From the cell containing the given text, extract its center point as (x, y) coordinate. 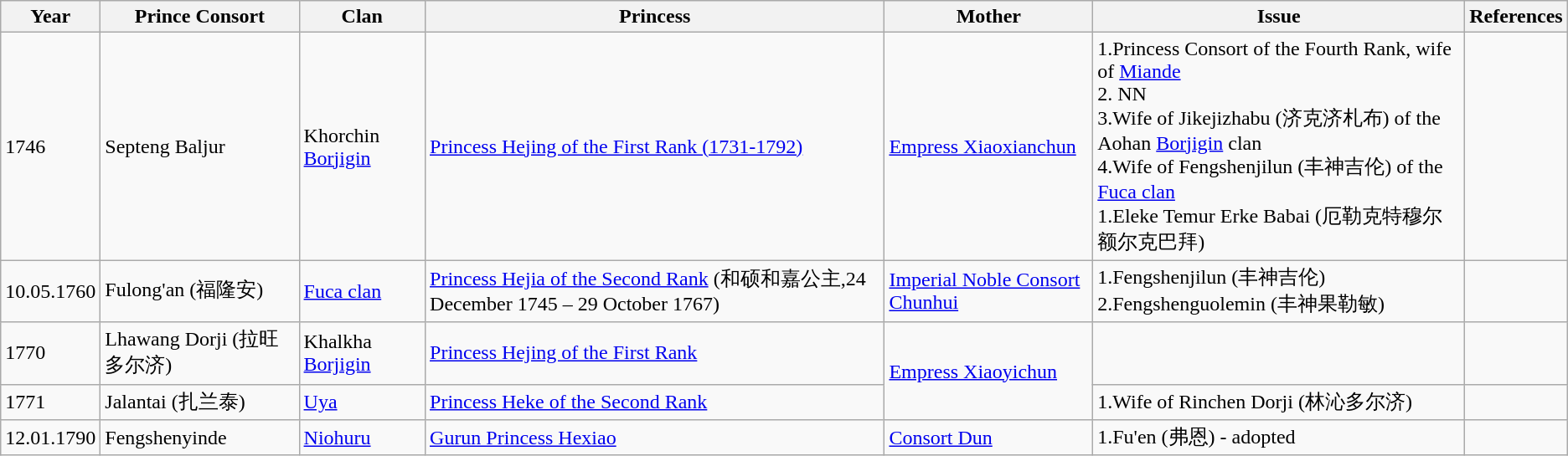
Fulong'an (福隆安) (199, 291)
Niohuru (362, 438)
Princess (655, 17)
References (1516, 17)
Princess Heke of the Second Rank (655, 402)
Uya (362, 402)
1.Wife of Rinchen Dorji (林沁多尔济) (1279, 402)
10.05.1760 (50, 291)
1770 (50, 353)
1771 (50, 402)
Princess Hejing of the First Rank (1731-1792) (655, 146)
Prince Consort (199, 17)
1.Fengshenjilun (丰神吉伦)2.Fengshenguolemin (丰神果勒敏) (1279, 291)
Khorchin Borjigin (362, 146)
Fuca clan (362, 291)
Year (50, 17)
12.01.1790 (50, 438)
Khalkha Borjigin (362, 353)
1746 (50, 146)
1.Fu'en (弗恩) - adopted (1279, 438)
Princess Hejing of the First Rank (655, 353)
Issue (1279, 17)
Lhawang Dorji (拉旺多尔济) (199, 353)
Jalantai (扎兰泰) (199, 402)
Septeng Baljur (199, 146)
Empress Xiaoyichun (988, 371)
Fengshenyinde (199, 438)
Consort Dun (988, 438)
Princess Hejia of the Second Rank (和硕和嘉公主,24 December 1745 – 29 October 1767) (655, 291)
Mother (988, 17)
Empress Xiaoxianchun (988, 146)
Clan (362, 17)
Imperial Noble Consort Chunhui (988, 291)
Gurun Princess Hexiao (655, 438)
